Return the [X, Y] coordinate for the center point of the cell that contains the specified text.  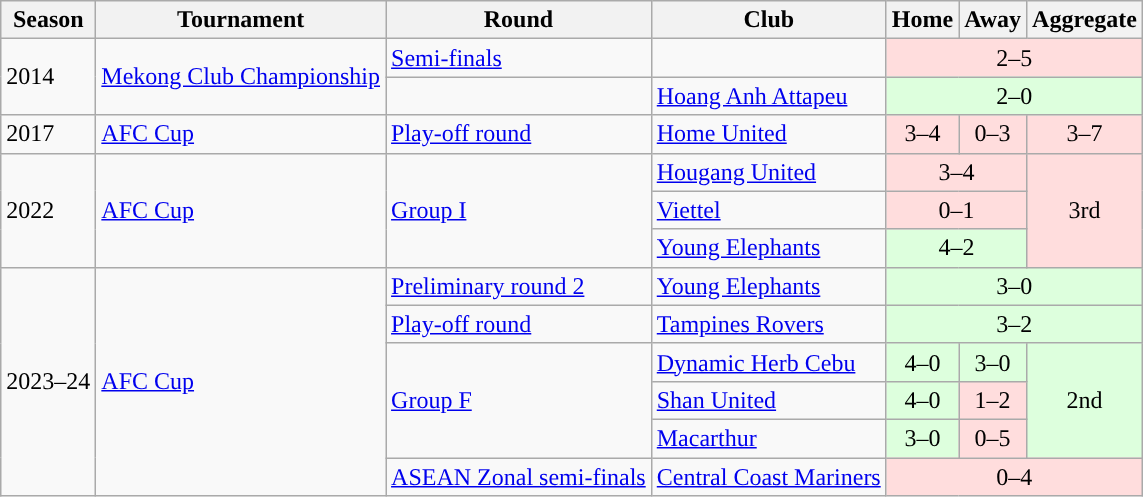
2022 [48, 210]
2023–24 [48, 381]
Tampines Rovers [768, 324]
Mekong Club Championship [241, 77]
Macarthur [768, 438]
Aggregate [1085, 20]
0–5 [993, 438]
2nd [1085, 400]
0–4 [1014, 477]
ASEAN Zonal semi-finals [519, 477]
Away [993, 20]
3rd [1085, 210]
1–2 [993, 400]
2014 [48, 77]
Group F [519, 400]
2–0 [1014, 96]
Hoang Anh Attapeu [768, 96]
Tournament [241, 20]
2–5 [1014, 58]
Viettel [768, 210]
0–3 [993, 134]
4–2 [956, 248]
Semi-finals [519, 58]
Shan United [768, 400]
0–1 [956, 210]
Season [48, 20]
Home [922, 20]
3–2 [1014, 324]
2017 [48, 134]
Club [768, 20]
Central Coast Mariners [768, 477]
3–7 [1085, 134]
Round [519, 20]
Dynamic Herb Cebu [768, 362]
Hougang United [768, 172]
Home United [768, 134]
Preliminary round 2 [519, 286]
Group I [519, 210]
